Pinpoint the cell where the given text exists, returning its (x, y) midpoint coordinate. 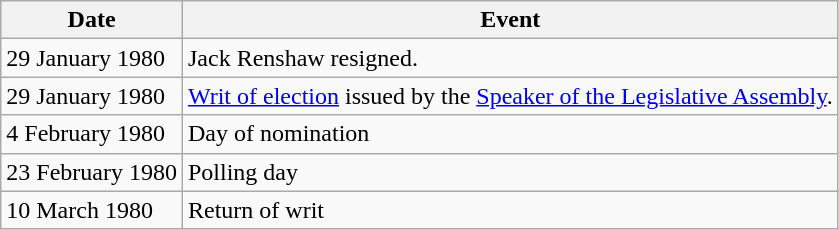
23 February 1980 (92, 172)
Date (92, 20)
10 March 1980 (92, 210)
Jack Renshaw resigned. (510, 58)
Day of nomination (510, 134)
Return of writ (510, 210)
Polling day (510, 172)
Writ of election issued by the Speaker of the Legislative Assembly. (510, 96)
4 February 1980 (92, 134)
Event (510, 20)
